Determine the [x, y] coordinate at the center of the cell enclosing the given text.  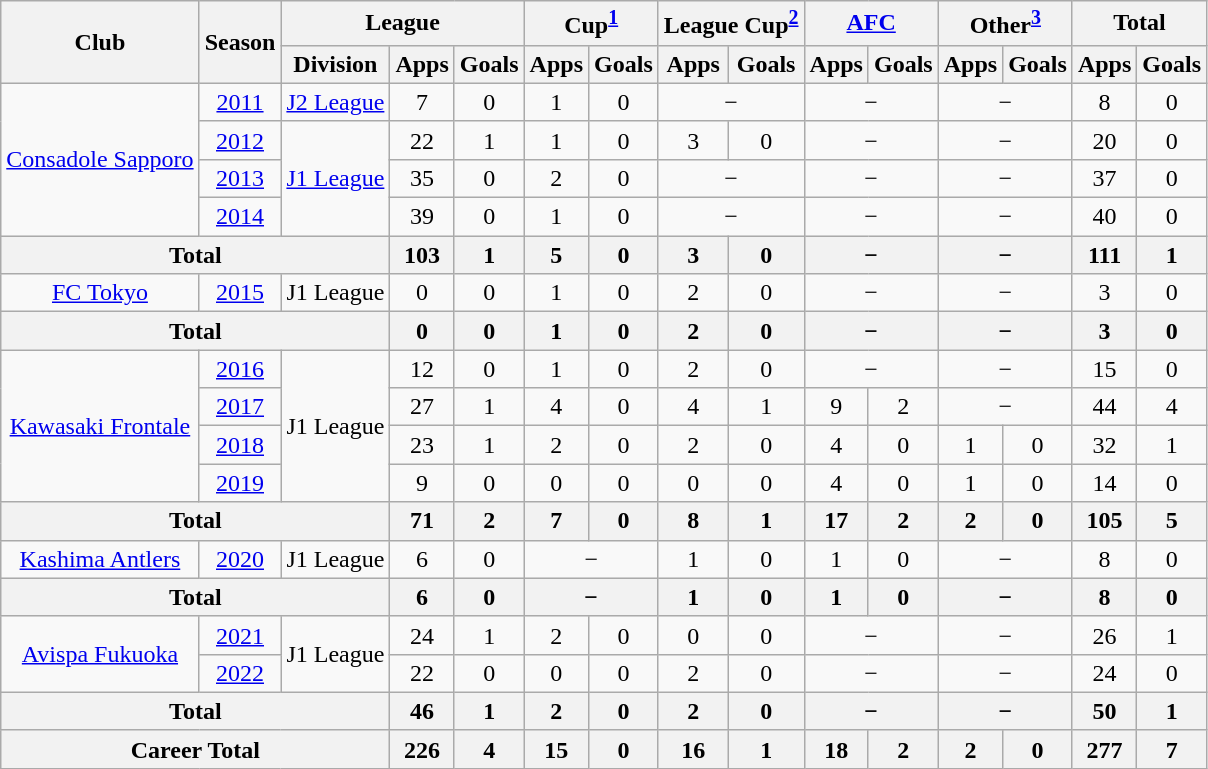
2018 [240, 445]
Season [240, 42]
Kawasaki Frontale [100, 426]
26 [1104, 635]
32 [1104, 445]
44 [1104, 407]
2022 [240, 673]
2011 [240, 102]
2019 [240, 483]
2017 [240, 407]
40 [1104, 217]
Other3 [1005, 24]
23 [422, 445]
71 [422, 521]
35 [422, 178]
Avispa Fukuoka [100, 654]
39 [422, 217]
AFC [871, 24]
46 [422, 711]
2016 [240, 369]
16 [693, 749]
14 [1104, 483]
Career Total [196, 749]
2014 [240, 217]
Consadole Sapporo [100, 159]
Cup1 [591, 24]
20 [1104, 140]
League [402, 24]
Club [100, 42]
Kashima Antlers [100, 559]
2012 [240, 140]
105 [1104, 521]
50 [1104, 711]
37 [1104, 178]
2020 [240, 559]
Division [336, 64]
27 [422, 407]
FC Tokyo [100, 293]
111 [1104, 255]
League Cup2 [731, 24]
277 [1104, 749]
226 [422, 749]
2013 [240, 178]
2021 [240, 635]
17 [836, 521]
J2 League [336, 102]
103 [422, 255]
18 [836, 749]
2015 [240, 293]
12 [422, 369]
